Search for the cell housing the specified text and yield its [X, Y] center coordinate. 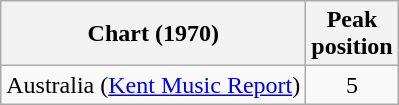
Chart (1970) [154, 34]
5 [352, 85]
Australia (Kent Music Report) [154, 85]
Peakposition [352, 34]
